Pinpoint the cell where the given text exists, returning its (x, y) midpoint coordinate. 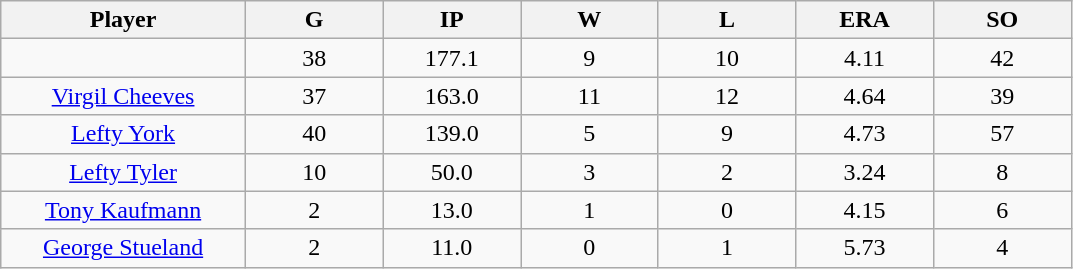
38 (314, 58)
Lefty Tyler (124, 172)
50.0 (452, 172)
40 (314, 134)
SO (1002, 20)
5.73 (865, 248)
4 (1002, 248)
39 (1002, 96)
11 (590, 96)
G (314, 20)
37 (314, 96)
177.1 (452, 58)
3.24 (865, 172)
4.64 (865, 96)
Lefty York (124, 134)
163.0 (452, 96)
4.73 (865, 134)
42 (1002, 58)
Tony Kaufmann (124, 210)
4.15 (865, 210)
139.0 (452, 134)
3 (590, 172)
5 (590, 134)
George Stueland (124, 248)
W (590, 20)
L (727, 20)
4.11 (865, 58)
6 (1002, 210)
Player (124, 20)
IP (452, 20)
8 (1002, 172)
11.0 (452, 248)
ERA (865, 20)
12 (727, 96)
57 (1002, 134)
Virgil Cheeves (124, 96)
13.0 (452, 210)
